Return (X, Y) of the center of cell containing provided text 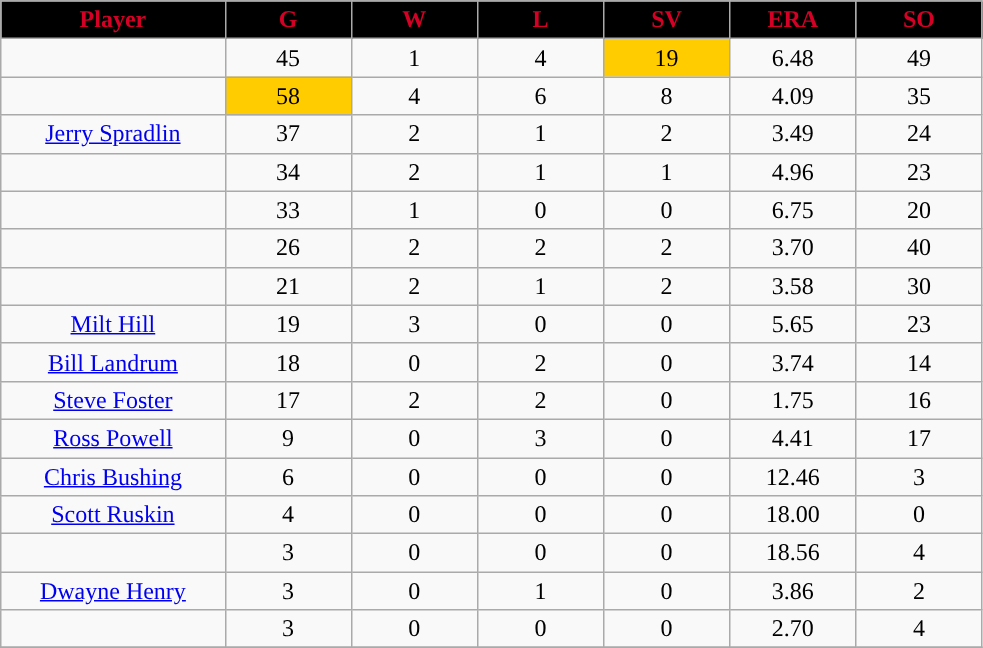
18.00 (793, 515)
W (414, 20)
18.56 (793, 553)
L (540, 20)
Player (113, 20)
58 (288, 96)
30 (919, 286)
3.74 (793, 362)
14 (919, 362)
Milt Hill (113, 324)
1.75 (793, 400)
3.86 (793, 591)
45 (288, 58)
21 (288, 286)
12.46 (793, 477)
ERA (793, 20)
3.49 (793, 134)
6.48 (793, 58)
Bill Landrum (113, 362)
6.75 (793, 210)
Dwayne Henry (113, 591)
40 (919, 248)
18 (288, 362)
37 (288, 134)
3.70 (793, 248)
3.58 (793, 286)
49 (919, 58)
Scott Ruskin (113, 515)
Ross Powell (113, 438)
16 (919, 400)
35 (919, 96)
Chris Bushing (113, 477)
2.70 (793, 629)
24 (919, 134)
G (288, 20)
4.09 (793, 96)
SV (667, 20)
4.96 (793, 172)
33 (288, 210)
5.65 (793, 324)
8 (667, 96)
26 (288, 248)
SO (919, 20)
Steve Foster (113, 400)
4.41 (793, 438)
9 (288, 438)
34 (288, 172)
Jerry Spradlin (113, 134)
20 (919, 210)
